Detect which cell encompasses the target text, then output its (X, Y) center coordinate. 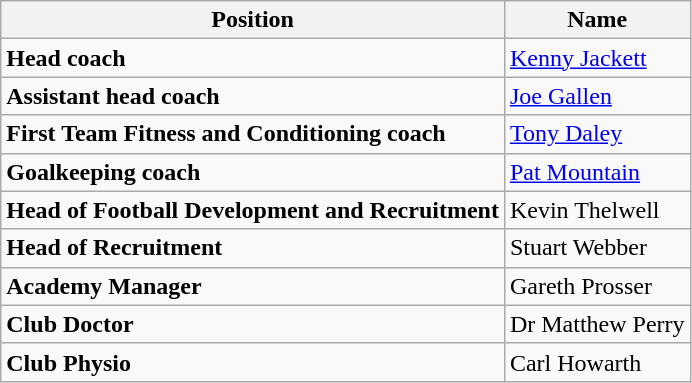
Club Doctor (253, 324)
Dr Matthew Perry (597, 324)
Club Physio (253, 362)
Kevin Thelwell (597, 210)
Name (597, 20)
Kenny Jackett (597, 58)
Tony Daley (597, 134)
Goalkeeping coach (253, 172)
Head of Recruitment (253, 248)
Carl Howarth (597, 362)
Stuart Webber (597, 248)
Head of Football Development and Recruitment (253, 210)
Pat Mountain (597, 172)
Assistant head coach (253, 96)
Gareth Prosser (597, 286)
Head coach (253, 58)
Academy Manager (253, 286)
Position (253, 20)
Joe Gallen (597, 96)
First Team Fitness and Conditioning coach (253, 134)
